Output the [X, Y] coordinate of the center of the cell containing the given text.  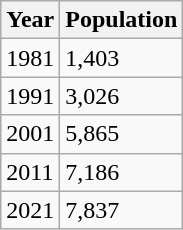
2011 [30, 172]
1981 [30, 58]
1991 [30, 96]
Year [30, 20]
1,403 [122, 58]
5,865 [122, 134]
7,837 [122, 210]
2001 [30, 134]
Population [122, 20]
7,186 [122, 172]
2021 [30, 210]
3,026 [122, 96]
